Return [X, Y] of the center of cell containing provided text 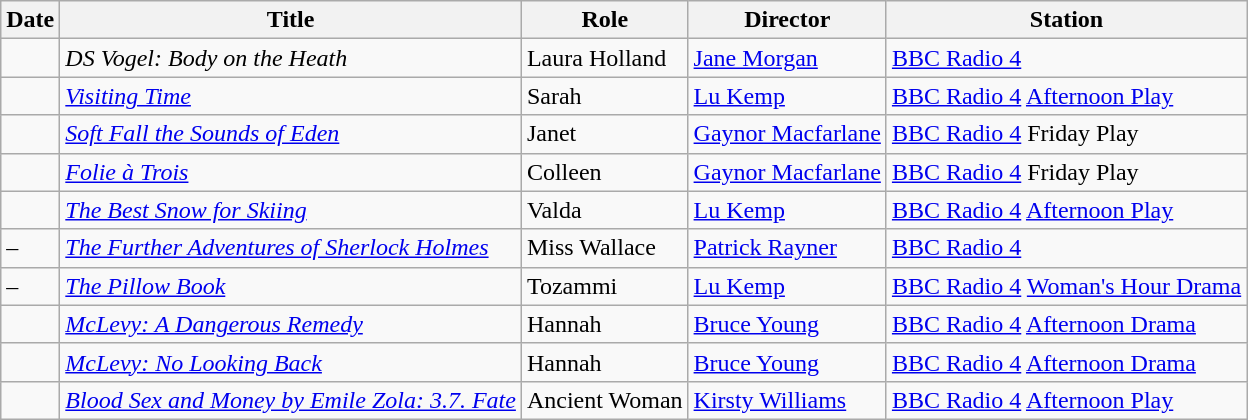
Patrick Rayner [787, 248]
Jane Morgan [787, 58]
Valda [604, 210]
Station [1066, 20]
DS Vogel: Body on the Heath [291, 58]
Tozammi [604, 286]
Miss Wallace [604, 248]
McLevy: A Dangerous Remedy [291, 324]
Date [30, 20]
The Further Adventures of Sherlock Holmes [291, 248]
The Best Snow for Skiing [291, 210]
Janet [604, 134]
The Pillow Book [291, 286]
Blood Sex and Money by Emile Zola: 3.7. Fate [291, 400]
Soft Fall the Sounds of Eden [291, 134]
Role [604, 20]
Director [787, 20]
Laura Holland [604, 58]
Visiting Time [291, 96]
Ancient Woman [604, 400]
Title [291, 20]
McLevy: No Looking Back [291, 362]
Kirsty Williams [787, 400]
Sarah [604, 96]
Folie à Trois [291, 172]
Colleen [604, 172]
BBC Radio 4 Woman's Hour Drama [1066, 286]
